From the cell containing the given text, extract its center point as [X, Y] coordinate. 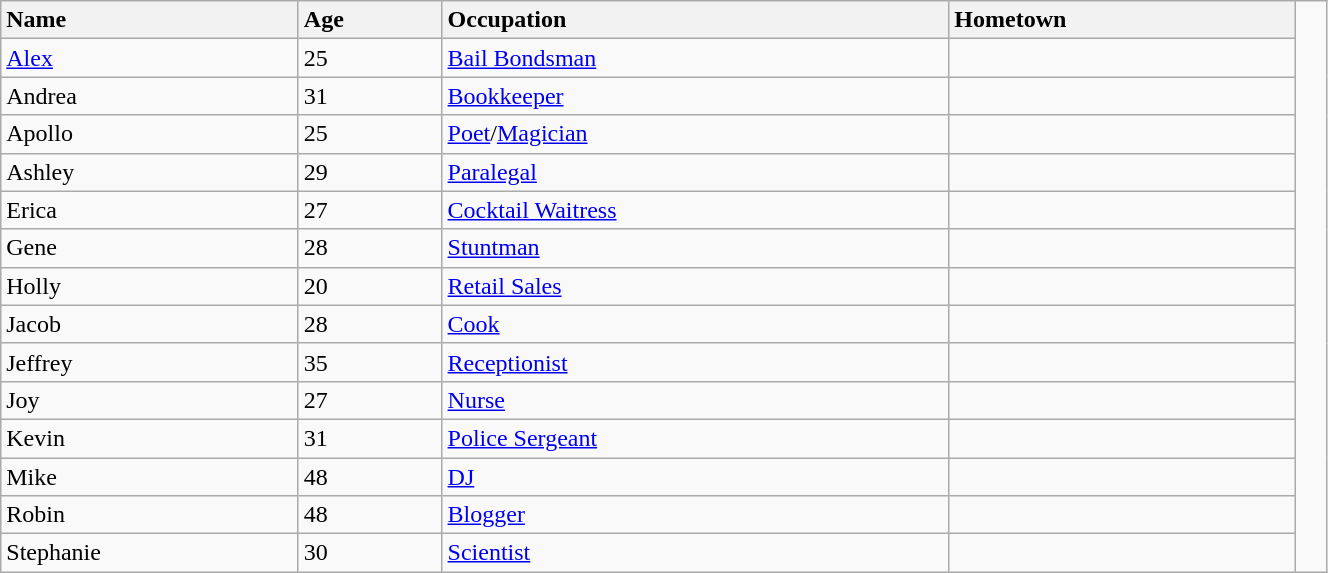
Apollo [150, 134]
Bail Bondsman [696, 58]
Paralegal [696, 172]
Stuntman [696, 248]
Police Sergeant [696, 438]
Holly [150, 286]
Poet/Magician [696, 134]
Receptionist [696, 362]
Age [370, 20]
35 [370, 362]
Retail Sales [696, 286]
Stephanie [150, 553]
Alex [150, 58]
Jacob [150, 324]
Mike [150, 477]
Joy [150, 400]
29 [370, 172]
Jeffrey [150, 362]
Nurse [696, 400]
Cocktail Waitress [696, 210]
Blogger [696, 515]
30 [370, 553]
Occupation [696, 20]
20 [370, 286]
Bookkeeper [696, 96]
Ashley [150, 172]
Robin [150, 515]
DJ [696, 477]
Erica [150, 210]
Name [150, 20]
Gene [150, 248]
Kevin [150, 438]
Hometown [1122, 20]
Cook [696, 324]
Andrea [150, 96]
Scientist [696, 553]
